Output the [X, Y] coordinate of the center of the cell containing the given text.  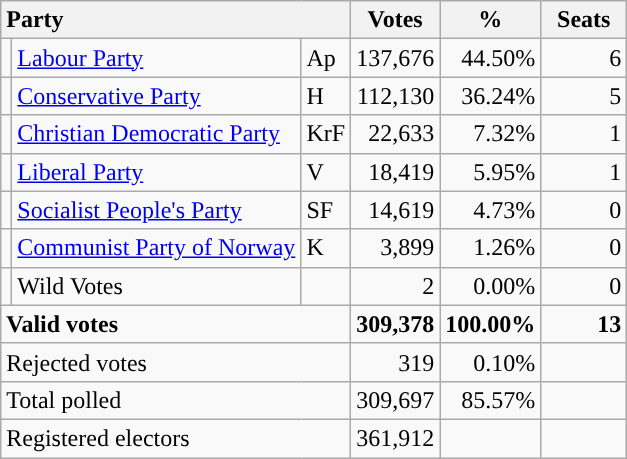
Rejected votes [176, 362]
100.00% [490, 324]
309,378 [396, 324]
2 [396, 286]
4.73% [490, 210]
137,676 [396, 58]
5 [584, 96]
44.50% [490, 58]
Wild Votes [156, 286]
Ap [326, 58]
112,130 [396, 96]
Total polled [176, 400]
Valid votes [176, 324]
Conservative Party [156, 96]
Party [176, 20]
6 [584, 58]
3,899 [396, 248]
0.10% [490, 362]
Seats [584, 20]
319 [396, 362]
Communist Party of Norway [156, 248]
Socialist People's Party [156, 210]
309,697 [396, 400]
5.95% [490, 172]
1.26% [490, 248]
14,619 [396, 210]
85.57% [490, 400]
H [326, 96]
KrF [326, 134]
0.00% [490, 286]
36.24% [490, 96]
13 [584, 324]
Christian Democratic Party [156, 134]
Votes [396, 20]
18,419 [396, 172]
SF [326, 210]
361,912 [396, 438]
7.32% [490, 134]
K [326, 248]
Labour Party [156, 58]
V [326, 172]
Liberal Party [156, 172]
Registered electors [176, 438]
% [490, 20]
22,633 [396, 134]
